Pinpoint the cell where the given text exists, returning its [x, y] midpoint coordinate. 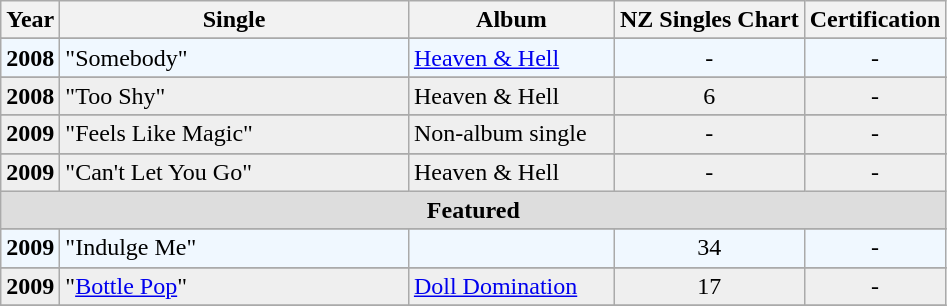
"Indulge Me" [234, 248]
17 [709, 286]
NZ Singles Chart [709, 20]
Non-album single [511, 134]
"Somebody" [234, 58]
Single [234, 20]
Album [511, 20]
Featured [474, 210]
"Bottle Pop" [234, 286]
Doll Domination [511, 286]
6 [709, 96]
34 [709, 248]
Certification [875, 20]
"Feels Like Magic" [234, 134]
Year [30, 20]
"Can't Let You Go" [234, 172]
"Too Shy" [234, 96]
